Locate the cell with the specified text and output its (X, Y) center coordinate. 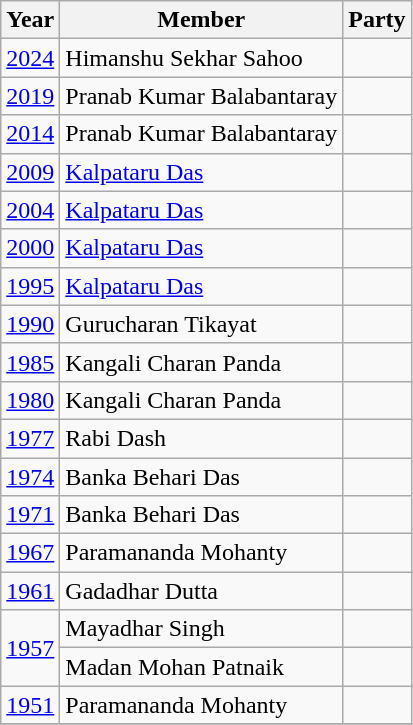
1985 (30, 362)
2000 (30, 248)
1971 (30, 515)
2019 (30, 96)
1967 (30, 553)
Madan Mohan Patnaik (202, 667)
1957 (30, 648)
1980 (30, 400)
1995 (30, 286)
2004 (30, 210)
Party (377, 20)
Mayadhar Singh (202, 629)
1990 (30, 324)
Gadadhar Dutta (202, 591)
Rabi Dash (202, 438)
1974 (30, 477)
2009 (30, 172)
Member (202, 20)
2014 (30, 134)
Himanshu Sekhar Sahoo (202, 58)
1961 (30, 591)
Year (30, 20)
1951 (30, 705)
2024 (30, 58)
Gurucharan Tikayat (202, 324)
1977 (30, 438)
